Pinpoint the cell where the given text exists, returning its [x, y] midpoint coordinate. 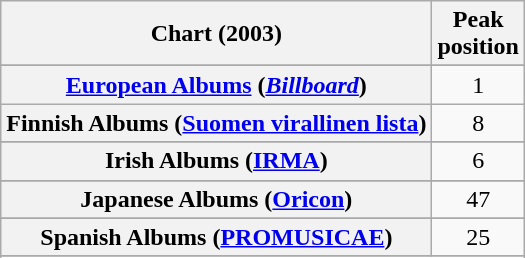
Spanish Albums (PROMUSICAE) [216, 237]
Irish Albums (IRMA) [216, 161]
25 [478, 237]
Japanese Albums (Oricon) [216, 199]
6 [478, 161]
Chart (2003) [216, 34]
8 [478, 123]
Peakposition [478, 34]
European Albums (Billboard) [216, 85]
Finnish Albums (Suomen virallinen lista) [216, 123]
1 [478, 85]
47 [478, 199]
